Return [x, y] of the center of cell containing provided text 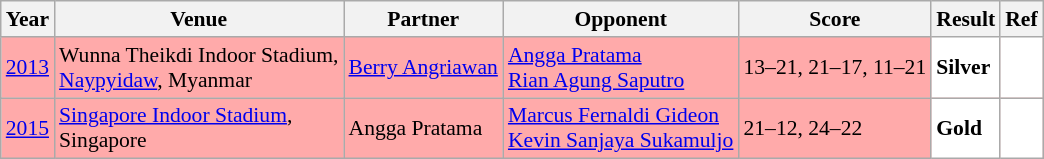
21–12, 24–22 [834, 128]
Marcus Fernaldi Gideon Kevin Sanjaya Sukamuljo [621, 128]
Year [28, 19]
Wunna Theikdi Indoor Stadium,Naypyidaw, Myanmar [198, 68]
Angga Pratama Rian Agung Saputro [621, 68]
Gold [966, 128]
Venue [198, 19]
Angga Pratama [424, 128]
Score [834, 19]
13–21, 21–17, 11–21 [834, 68]
Opponent [621, 19]
Berry Angriawan [424, 68]
Partner [424, 19]
Result [966, 19]
Singapore Indoor Stadium,Singapore [198, 128]
2015 [28, 128]
2013 [28, 68]
Ref [1021, 19]
Silver [966, 68]
